For the text-containing cell, return its midpoint in (X, Y) coordinate format. 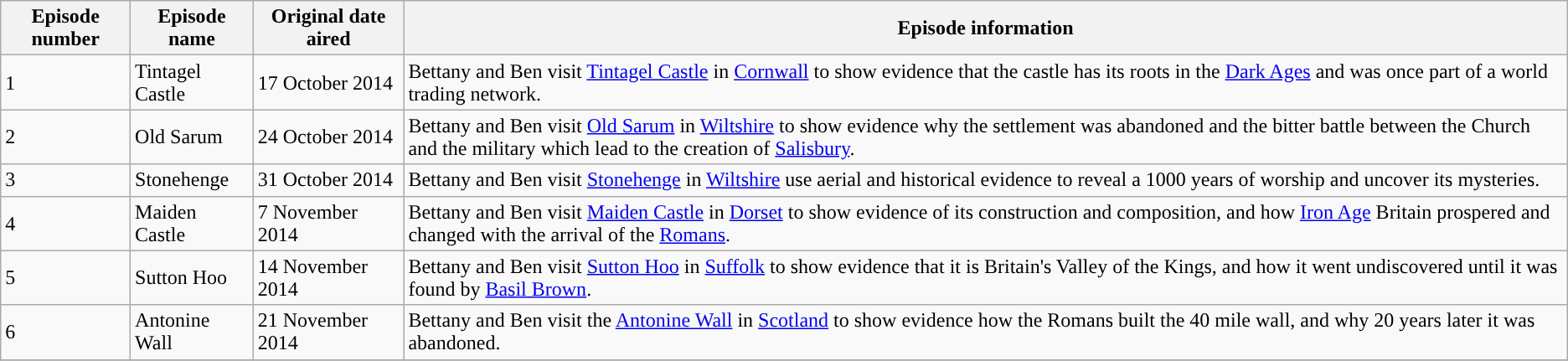
6 (65, 332)
4 (65, 223)
17 October 2014 (328, 82)
7 November 2014 (328, 223)
5 (65, 278)
Original date aired (328, 28)
Sutton Hoo (193, 278)
2 (65, 137)
Bettany and Ben visit Stonehenge in Wiltshire use aerial and historical evidence to reveal a 1000 years of worship and uncover its mysteries. (985, 180)
24 October 2014 (328, 137)
21 November 2014 (328, 332)
Maiden Castle (193, 223)
Episode number (65, 28)
Tintagel Castle (193, 82)
14 November 2014 (328, 278)
Episode name (193, 28)
Bettany and Ben visit the Antonine Wall in Scotland to show evidence how the Romans built the 40 mile wall, and why 20 years later it was abandoned. (985, 332)
3 (65, 180)
1 (65, 82)
Stonehenge (193, 180)
31 October 2014 (328, 180)
Old Sarum (193, 137)
Antonine Wall (193, 332)
Episode information (985, 28)
